Return the (X, Y) coordinate for the center point of the cell that contains the specified text.  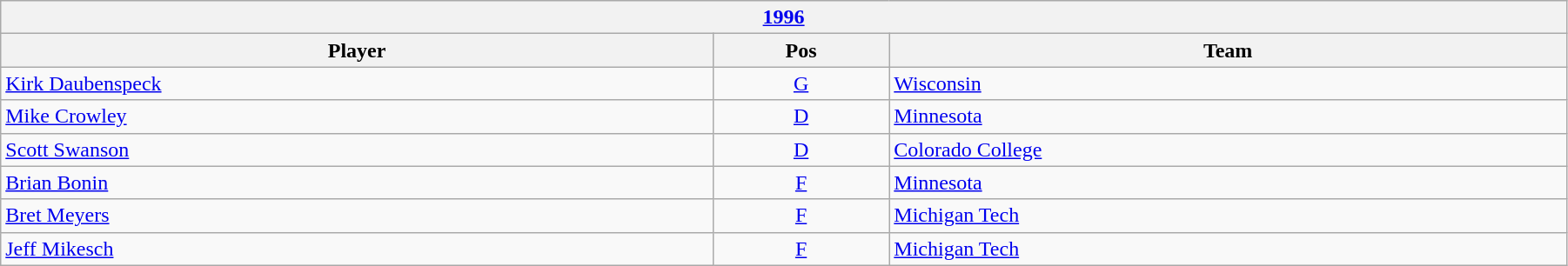
G (801, 83)
1996 (784, 17)
Brian Bonin (357, 183)
Kirk Daubenspeck (357, 83)
Bret Meyers (357, 216)
Player (357, 50)
Jeff Mikesch (357, 249)
Wisconsin (1229, 83)
Mike Crowley (357, 116)
Team (1229, 50)
Colorado College (1229, 150)
Pos (801, 50)
Scott Swanson (357, 150)
